Output the [x, y] coordinate of the center of the cell containing the given text.  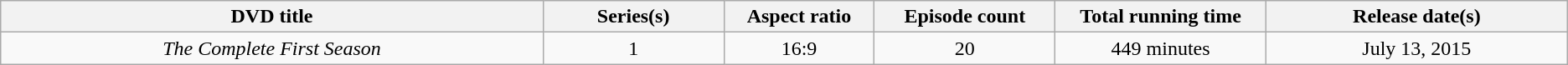
DVD title [271, 17]
16:9 [799, 48]
Series(s) [633, 17]
Aspect ratio [799, 17]
Release date(s) [1416, 17]
1 [633, 48]
449 minutes [1161, 48]
Episode count [965, 17]
20 [965, 48]
July 13, 2015 [1416, 48]
The Complete First Season [271, 48]
Total running time [1161, 17]
